Find where the given text appears and provide that cell's center as (x, y) coordinate. 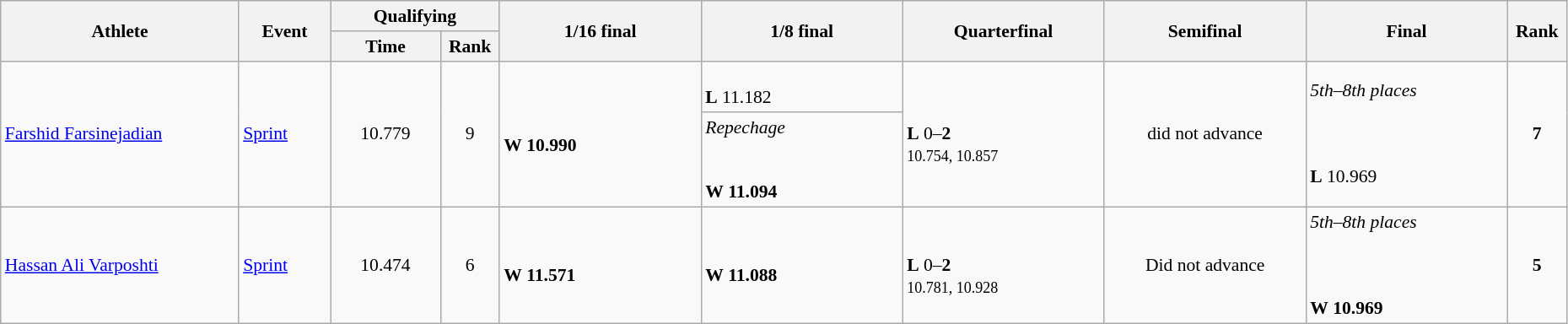
Did not advance (1204, 266)
Athlete (120, 30)
9 (470, 133)
5 (1537, 266)
L 0–210.781, 10.928 (1004, 266)
10.779 (385, 133)
7 (1537, 133)
Event (285, 30)
10.474 (385, 266)
Time (385, 46)
Qualifying (415, 16)
RepechageW 11.094 (801, 160)
5th–8th placesL 10.969 (1407, 133)
did not advance (1204, 133)
1/16 final (601, 30)
L 0–210.754, 10.857 (1004, 133)
1/8 final (801, 30)
Hassan Ali Varposhti (120, 266)
Semifinal (1204, 30)
L 11.182 (801, 86)
6 (470, 266)
Quarterfinal (1004, 30)
Farshid Farsinejadian (120, 133)
W 11.571 (601, 266)
5th–8th placesW 10.969 (1407, 266)
W 10.990 (601, 133)
Final (1407, 30)
W 11.088 (801, 266)
